Return the (x, y) coordinate for the center point of the cell that contains the specified text.  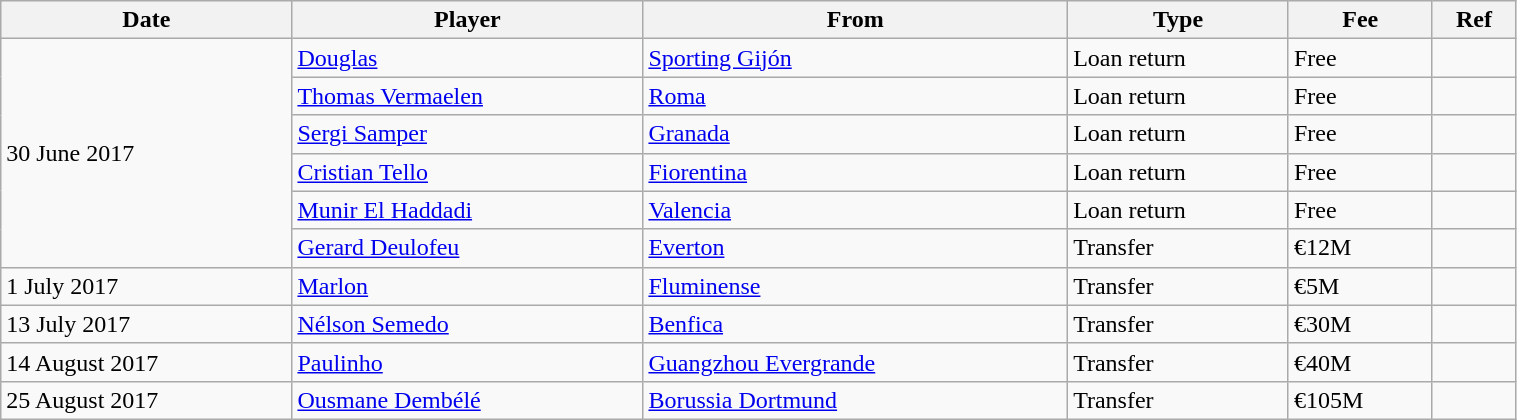
25 August 2017 (146, 400)
Roma (856, 96)
Fiorentina (856, 172)
Cristian Tello (468, 172)
Valencia (856, 210)
Type (1178, 20)
Paulinho (468, 362)
Nélson Semedo (468, 324)
€30M (1360, 324)
€40M (1360, 362)
€105M (1360, 400)
Marlon (468, 286)
Benfica (856, 324)
Douglas (468, 58)
Granada (856, 134)
Ref (1474, 20)
€5M (1360, 286)
30 June 2017 (146, 153)
1 July 2017 (146, 286)
Player (468, 20)
From (856, 20)
Sergi Samper (468, 134)
Date (146, 20)
Fee (1360, 20)
Fluminense (856, 286)
13 July 2017 (146, 324)
Gerard Deulofeu (468, 248)
€12M (1360, 248)
Guangzhou Evergrande (856, 362)
Sporting Gijón (856, 58)
14 August 2017 (146, 362)
Everton (856, 248)
Thomas Vermaelen (468, 96)
Munir El Haddadi (468, 210)
Borussia Dortmund (856, 400)
Ousmane Dembélé (468, 400)
